For the text-containing cell, return its midpoint in [x, y] coordinate format. 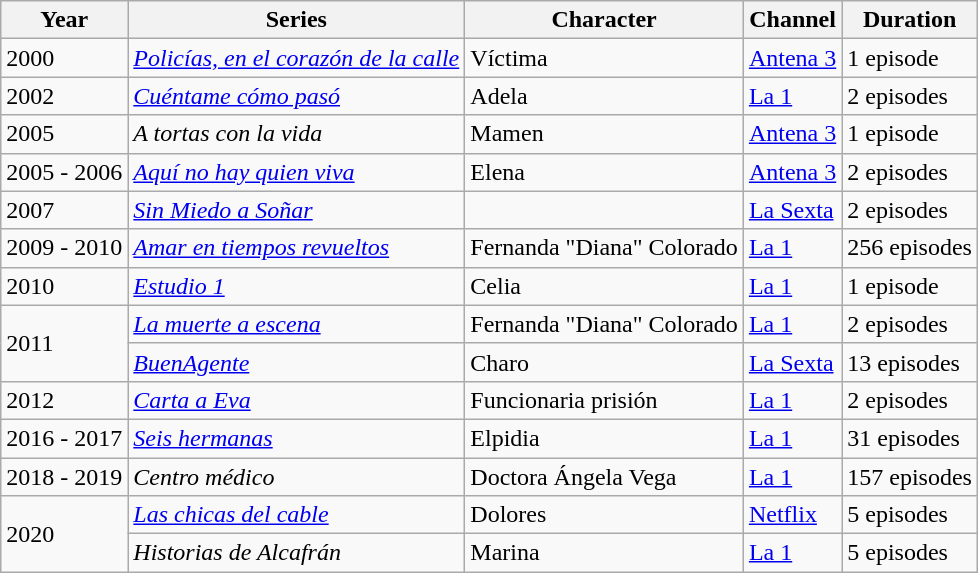
2010 [64, 286]
2012 [64, 400]
256 episodes [910, 248]
Funcionaria prisión [604, 400]
Marina [604, 553]
2005 [64, 134]
Celia [604, 286]
Dolores [604, 515]
Duration [910, 20]
Elena [604, 172]
2002 [64, 96]
A tortas con la vida [296, 134]
157 episodes [910, 477]
Channel [792, 20]
2011 [64, 343]
2020 [64, 534]
Policías, en el corazón de la calle [296, 58]
Historias de Alcafrán [296, 553]
Series [296, 20]
Centro médico [296, 477]
Las chicas del cable [296, 515]
Cuéntame cómo pasó [296, 96]
2009 - 2010 [64, 248]
Sin Miedo a Soñar [296, 210]
Year [64, 20]
Character [604, 20]
Doctora Ángela Vega [604, 477]
Elpidia [604, 438]
13 episodes [910, 362]
2016 - 2017 [64, 438]
Estudio 1 [296, 286]
Adela [604, 96]
Amar en tiempos revueltos [296, 248]
Carta a Eva [296, 400]
2005 - 2006 [64, 172]
2007 [64, 210]
Mamen [604, 134]
Aquí no hay quien viva [296, 172]
2018 - 2019 [64, 477]
BuenAgente [296, 362]
Seis hermanas [296, 438]
La muerte a escena [296, 324]
2000 [64, 58]
Charo [604, 362]
Netflix [792, 515]
31 episodes [910, 438]
Víctima [604, 58]
